Detect which cell encompasses the target text, then output its (x, y) center coordinate. 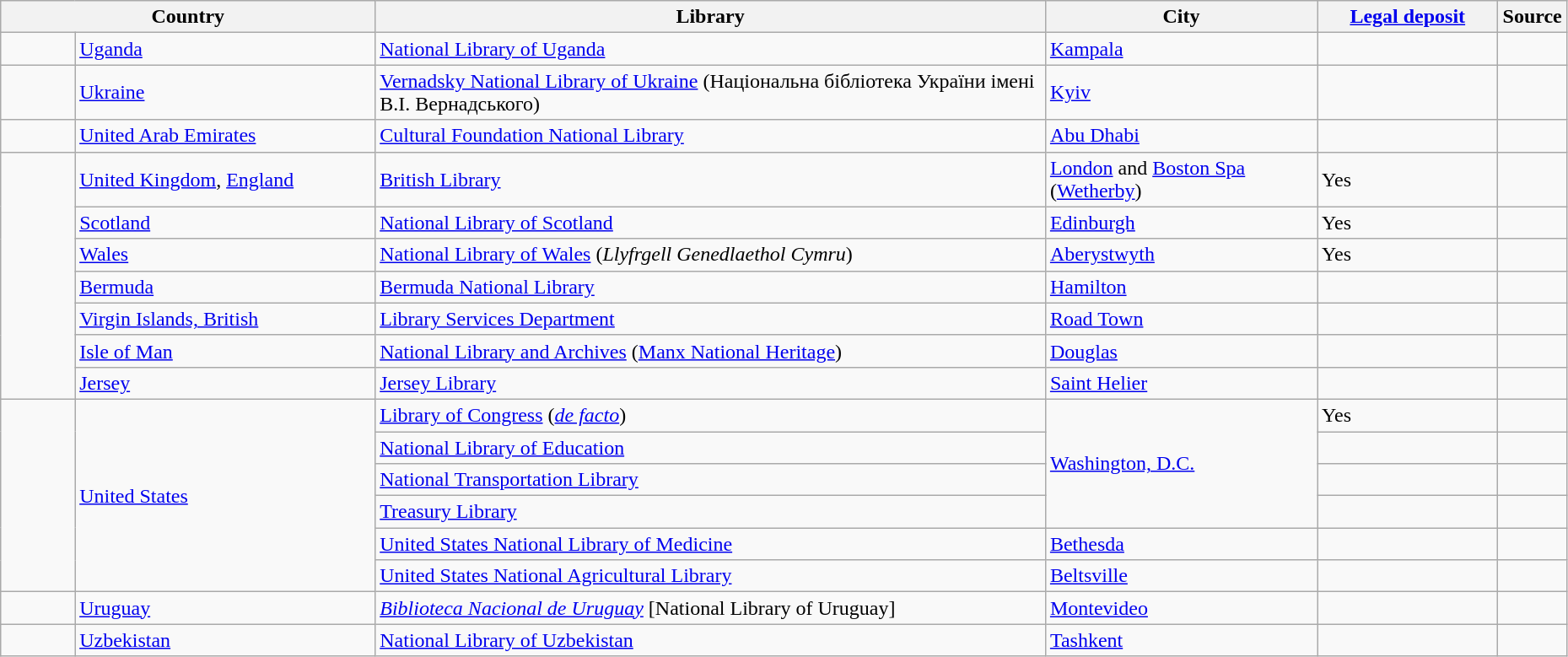
Isle of Man (225, 351)
British Library (710, 179)
Bermuda (225, 287)
Uruguay (225, 608)
Ukraine (225, 93)
National Library of Education (710, 448)
Jersey (225, 383)
National Library of Wales (Llyfrgell Genedlaethol Cymru) (710, 255)
Hamilton (1181, 287)
Country (188, 17)
Aberystwyth (1181, 255)
Cultural Foundation National Library (710, 136)
Uganda (225, 49)
Scotland (225, 223)
Uzbekistan (225, 640)
Jersey Library (710, 383)
Wales (225, 255)
Biblioteca Nacional de Uruguay [National Library of Uruguay] (710, 608)
Virgin Islands, British (225, 319)
Montevideo (1181, 608)
Douglas (1181, 351)
Tashkent (1181, 640)
Treasury Library (710, 512)
Bermuda National Library (710, 287)
Library (710, 17)
United States National Library of Medicine (710, 544)
Saint Helier (1181, 383)
United Arab Emirates (225, 136)
Source (1532, 17)
United States National Agricultural Library (710, 576)
National Library of Uzbekistan (710, 640)
Bethesda (1181, 544)
National Library of Uganda (710, 49)
United States (225, 495)
Library of Congress (de facto) (710, 415)
National Transportation Library (710, 480)
Washington, D.C. (1181, 463)
Beltsville (1181, 576)
National Library and Archives (Manx National Heritage) (710, 351)
City (1181, 17)
Abu Dhabi (1181, 136)
Vernadsky National Library of Ukraine (Національна бібліотека України імені В.І. Вернадського) (710, 93)
Library Services Department (710, 319)
Kyiv (1181, 93)
London and Boston Spa (Wetherby) (1181, 179)
Kampala (1181, 49)
Road Town (1181, 319)
National Library of Scotland (710, 223)
Edinburgh (1181, 223)
Legal deposit (1408, 17)
United Kingdom, England (225, 179)
